Pinpoint the cell where the given text exists, returning its (X, Y) midpoint coordinate. 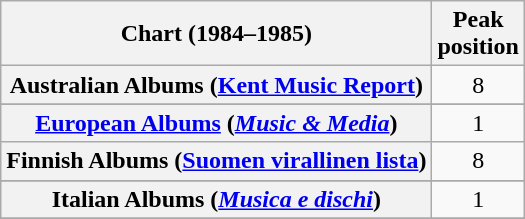
Finnish Albums (Suomen virallinen lista) (216, 161)
Italian Albums (Musica e dischi) (216, 199)
Peakposition (478, 34)
Chart (1984–1985) (216, 34)
Australian Albums (Kent Music Report) (216, 85)
European Albums (Music & Media) (216, 123)
